Scan for the cell matching the given text and deliver its [x, y] coordinate at center. 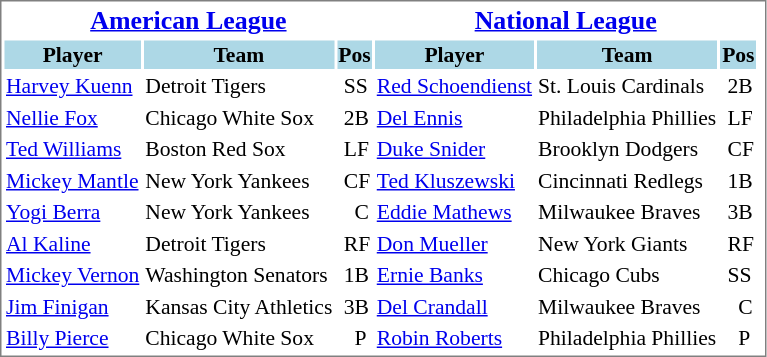
Cincinnati Redlegs [628, 180]
Ted Kluszewski [454, 180]
Al Kaline [72, 244]
Del Crandall [454, 306]
St. Louis Cardinals [628, 86]
Ted Williams [72, 149]
Duke Snider [454, 149]
Robin Roberts [454, 338]
American League [188, 20]
Kansas City Athletics [239, 306]
Eddie Mathews [454, 212]
Brooklyn Dodgers [628, 149]
Jim Finigan [72, 306]
Mickey Vernon [72, 275]
New York Giants [628, 244]
Chicago Cubs [628, 275]
Boston Red Sox [239, 149]
National League [566, 20]
Billy Pierce [72, 338]
Ernie Banks [454, 275]
Washington Senators [239, 275]
Red Schoendienst [454, 86]
Harvey Kuenn [72, 86]
Yogi Berra [72, 212]
Don Mueller [454, 244]
Mickey Mantle [72, 180]
Del Ennis [454, 118]
Nellie Fox [72, 118]
